Return the (x, y) coordinate for the center point of the cell that contains the specified text.  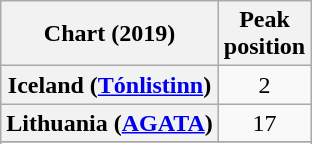
Lithuania (AGATA) (110, 123)
Chart (2019) (110, 34)
Iceland (Tónlistinn) (110, 85)
Peakposition (264, 34)
17 (264, 123)
2 (264, 85)
